Find where the given text appears and provide that cell's center as [x, y] coordinate. 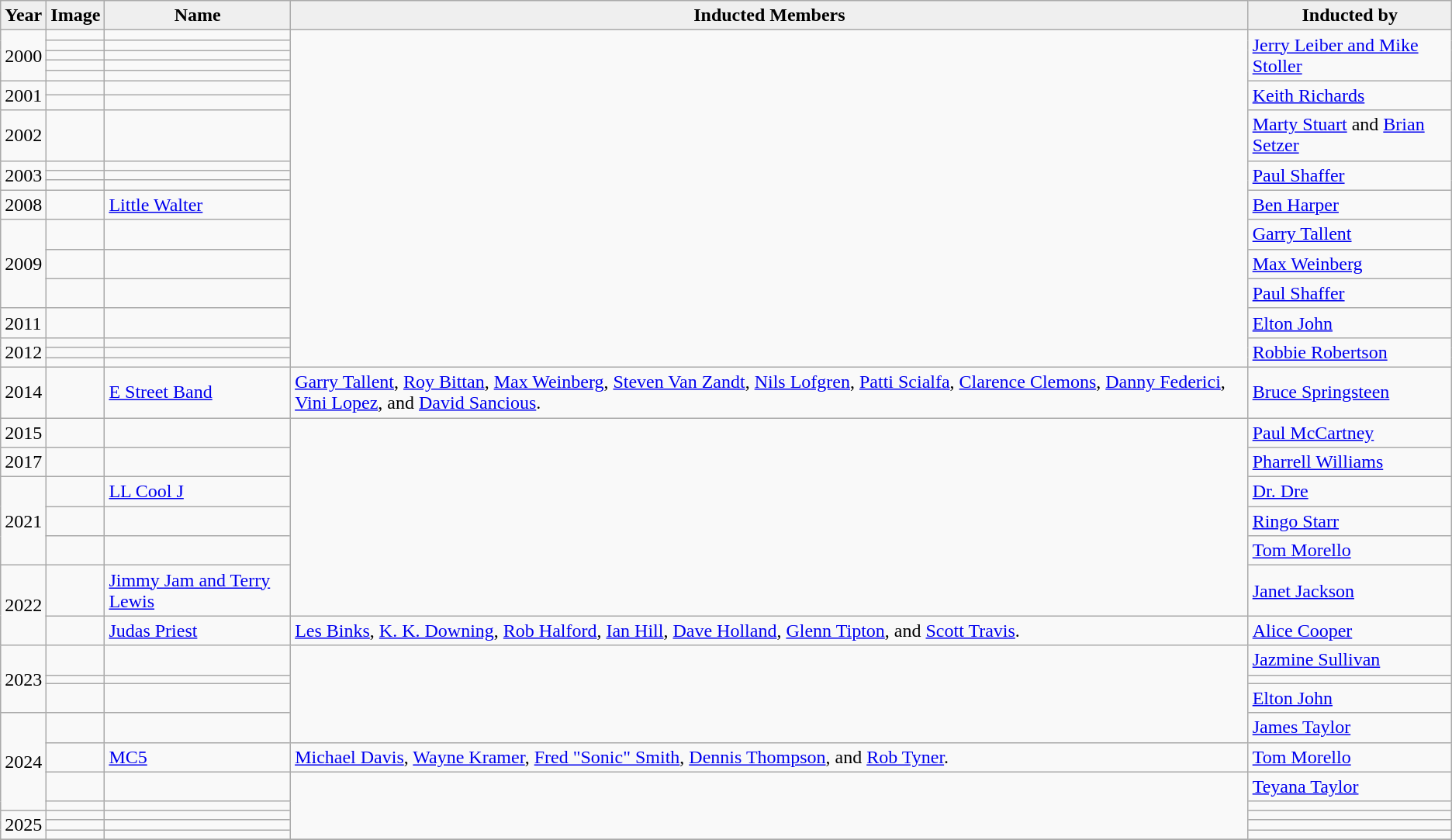
Jerry Leiber and Mike Stoller [1350, 56]
2022 [23, 605]
2014 [23, 392]
2015 [23, 432]
Teyana Taylor [1350, 786]
Robbie Robertson [1350, 352]
2003 [23, 175]
Janet Jackson [1350, 591]
Ben Harper [1350, 205]
2009 [23, 264]
Dr. Dre [1350, 492]
Inducted Members [769, 16]
2000 [23, 56]
Jazmine Sullivan [1350, 660]
Les Binks, K. K. Downing, Rob Halford, Ian Hill, Dave Holland, Glenn Tipton, and Scott Travis. [769, 631]
MC5 [198, 757]
Name [198, 16]
Marty Stuart and Brian Setzer [1350, 135]
James Taylor [1350, 728]
LL Cool J [198, 492]
2002 [23, 135]
Judas Priest [198, 631]
Keith Richards [1350, 95]
2025 [23, 824]
Paul McCartney [1350, 432]
Year [23, 16]
Ringo Starr [1350, 521]
Michael Davis, Wayne Kramer, Fred "Sonic" Smith, Dennis Thompson, and Rob Tyner. [769, 757]
Inducted by [1350, 16]
2023 [23, 679]
2011 [23, 323]
Garry Tallent [1350, 234]
2024 [23, 762]
2017 [23, 462]
Jimmy Jam and Terry Lewis [198, 591]
2021 [23, 521]
Bruce Springsteen [1350, 392]
Alice Cooper [1350, 631]
Pharrell Williams [1350, 462]
2012 [23, 352]
Max Weinberg [1350, 264]
E Street Band [198, 392]
2001 [23, 95]
Image [76, 16]
2008 [23, 205]
Little Walter [198, 205]
